Identify which cell holds the provided text, then report its [x, y] central coordinate. 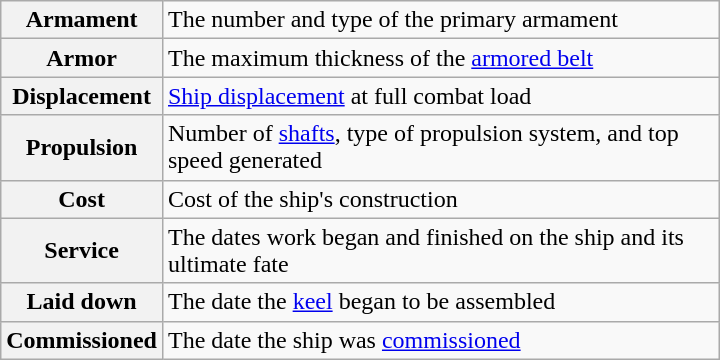
Service [82, 250]
Number of shafts, type of propulsion system, and top speed generated [440, 148]
Cost [82, 199]
Propulsion [82, 148]
Cost of the ship's construction [440, 199]
The date the keel began to be assembled [440, 302]
The maximum thickness of the armored belt [440, 58]
Commissioned [82, 340]
Armament [82, 20]
Laid down [82, 302]
The date the ship was commissioned [440, 340]
Ship displacement at full combat load [440, 96]
Displacement [82, 96]
The number and type of the primary armament [440, 20]
The dates work began and finished on the ship and its ultimate fate [440, 250]
Armor [82, 58]
